Locate the cell with the specified text and output its (X, Y) center coordinate. 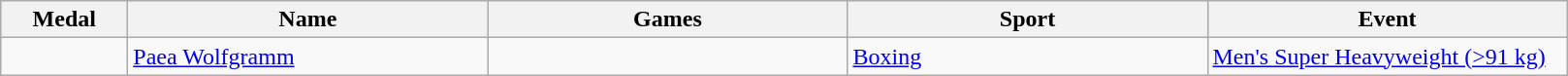
Boxing (1028, 57)
Medal (64, 19)
Sport (1028, 19)
Paea Wolfgramm (308, 57)
Games (667, 19)
Event (1387, 19)
Name (308, 19)
Men's Super Heavyweight (>91 kg) (1387, 57)
